Determine the (x, y) coordinate at the center of the cell enclosing the given text.  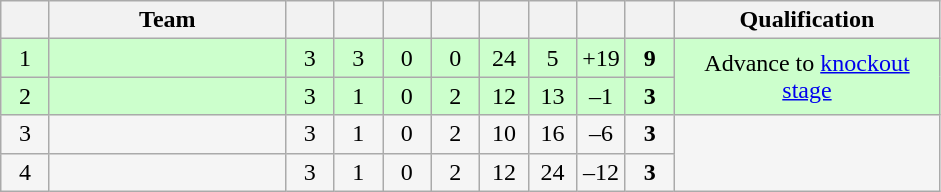
–1 (602, 96)
+19 (602, 58)
Advance to knockout stage (807, 77)
Team (167, 20)
4 (26, 172)
13 (552, 96)
5 (552, 58)
Qualification (807, 20)
10 (504, 134)
16 (552, 134)
–6 (602, 134)
9 (650, 58)
–12 (602, 172)
